Locate the cell with the specified text and output its [x, y] center coordinate. 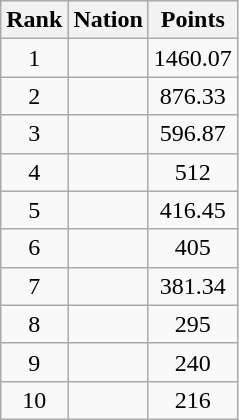
8 [34, 324]
7 [34, 286]
1460.07 [192, 58]
Nation [108, 20]
5 [34, 210]
295 [192, 324]
381.34 [192, 286]
9 [34, 362]
512 [192, 172]
240 [192, 362]
4 [34, 172]
405 [192, 248]
3 [34, 134]
Rank [34, 20]
2 [34, 96]
596.87 [192, 134]
10 [34, 400]
876.33 [192, 96]
1 [34, 58]
416.45 [192, 210]
Points [192, 20]
6 [34, 248]
216 [192, 400]
